Locate the cell with the specified text and output its [X, Y] center coordinate. 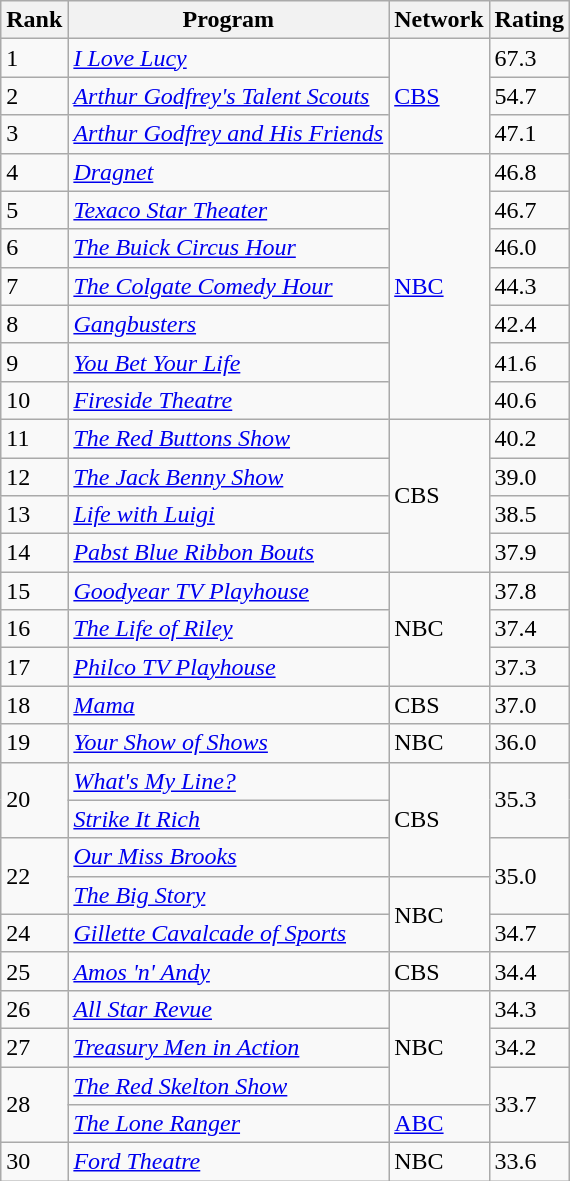
38.5 [529, 515]
17 [34, 667]
34.2 [529, 1047]
20 [34, 800]
7 [34, 286]
39.0 [529, 477]
The Buick Circus Hour [228, 248]
The Big Story [228, 895]
Rating [529, 20]
12 [34, 477]
54.7 [529, 96]
ABC [439, 1124]
3 [34, 134]
47.1 [529, 134]
33.6 [529, 1162]
Program [228, 20]
34.7 [529, 933]
18 [34, 705]
16 [34, 629]
13 [34, 515]
Fireside Theatre [228, 400]
The Red Buttons Show [228, 438]
Treasury Men in Action [228, 1047]
I Love Lucy [228, 58]
15 [34, 591]
What's My Line? [228, 781]
14 [34, 553]
37.3 [529, 667]
30 [34, 1162]
34.4 [529, 971]
The Life of Riley [228, 629]
26 [34, 1009]
Pabst Blue Ribbon Bouts [228, 553]
35.0 [529, 876]
Gangbusters [228, 324]
Strike It Rich [228, 819]
4 [34, 172]
Arthur Godfrey's Talent Scouts [228, 96]
2 [34, 96]
27 [34, 1047]
10 [34, 400]
44.3 [529, 286]
Gillette Cavalcade of Sports [228, 933]
46.7 [529, 210]
37.8 [529, 591]
40.6 [529, 400]
37.4 [529, 629]
Dragnet [228, 172]
The Red Skelton Show [228, 1085]
Goodyear TV Playhouse [228, 591]
9 [34, 362]
Your Show of Shows [228, 743]
Network [439, 20]
The Colgate Comedy Hour [228, 286]
28 [34, 1104]
24 [34, 933]
35.3 [529, 800]
46.0 [529, 248]
33.7 [529, 1104]
Amos 'n' Andy [228, 971]
46.8 [529, 172]
34.3 [529, 1009]
6 [34, 248]
8 [34, 324]
Mama [228, 705]
41.6 [529, 362]
37.0 [529, 705]
Our Miss Brooks [228, 857]
The Jack Benny Show [228, 477]
25 [34, 971]
22 [34, 876]
Philco TV Playhouse [228, 667]
37.9 [529, 553]
5 [34, 210]
19 [34, 743]
You Bet Your Life [228, 362]
The Lone Ranger [228, 1124]
Ford Theatre [228, 1162]
11 [34, 438]
36.0 [529, 743]
1 [34, 58]
67.3 [529, 58]
Texaco Star Theater [228, 210]
All Star Revue [228, 1009]
40.2 [529, 438]
42.4 [529, 324]
Rank [34, 20]
Arthur Godfrey and His Friends [228, 134]
Life with Luigi [228, 515]
